Scan for the cell matching the given text and deliver its (X, Y) coordinate at center. 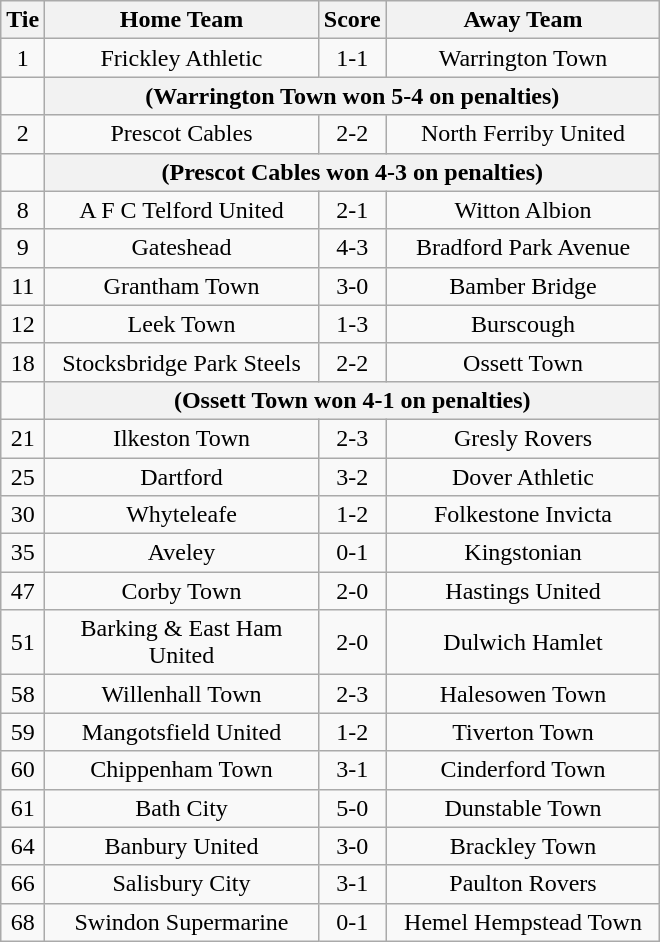
Mangotsfield United (182, 732)
47 (23, 591)
Gateshead (182, 248)
Folkestone Invicta (523, 515)
8 (23, 210)
Willenhall Town (182, 694)
Dartford (182, 477)
Barking & East Ham United (182, 642)
66 (23, 884)
(Ossett Town won 4-1 on penalties) (352, 400)
21 (23, 438)
Cinderford Town (523, 770)
4-3 (352, 248)
12 (23, 324)
2 (23, 134)
Grantham Town (182, 286)
Leek Town (182, 324)
Kingstonian (523, 553)
60 (23, 770)
Dover Athletic (523, 477)
Gresly Rovers (523, 438)
Home Team (182, 20)
5-0 (352, 808)
Witton Albion (523, 210)
58 (23, 694)
51 (23, 642)
North Ferriby United (523, 134)
A F C Telford United (182, 210)
Whyteleafe (182, 515)
25 (23, 477)
Tiverton Town (523, 732)
Brackley Town (523, 846)
18 (23, 362)
Aveley (182, 553)
35 (23, 553)
Hemel Hempstead Town (523, 922)
1-1 (352, 58)
1-3 (352, 324)
Ossett Town (523, 362)
59 (23, 732)
11 (23, 286)
Bath City (182, 808)
Ilkeston Town (182, 438)
64 (23, 846)
Away Team (523, 20)
Prescot Cables (182, 134)
(Prescot Cables won 4-3 on penalties) (352, 172)
Salisbury City (182, 884)
(Warrington Town won 5-4 on penalties) (352, 96)
Stocksbridge Park Steels (182, 362)
Bradford Park Avenue (523, 248)
Hastings United (523, 591)
Score (352, 20)
9 (23, 248)
Swindon Supermarine (182, 922)
Tie (23, 20)
Paulton Rovers (523, 884)
68 (23, 922)
Banbury United (182, 846)
30 (23, 515)
3-2 (352, 477)
1 (23, 58)
Chippenham Town (182, 770)
Halesowen Town (523, 694)
Bamber Bridge (523, 286)
Corby Town (182, 591)
Dunstable Town (523, 808)
61 (23, 808)
Warrington Town (523, 58)
Frickley Athletic (182, 58)
2-1 (352, 210)
Burscough (523, 324)
Dulwich Hamlet (523, 642)
